Return (x, y) of the center of cell containing provided text 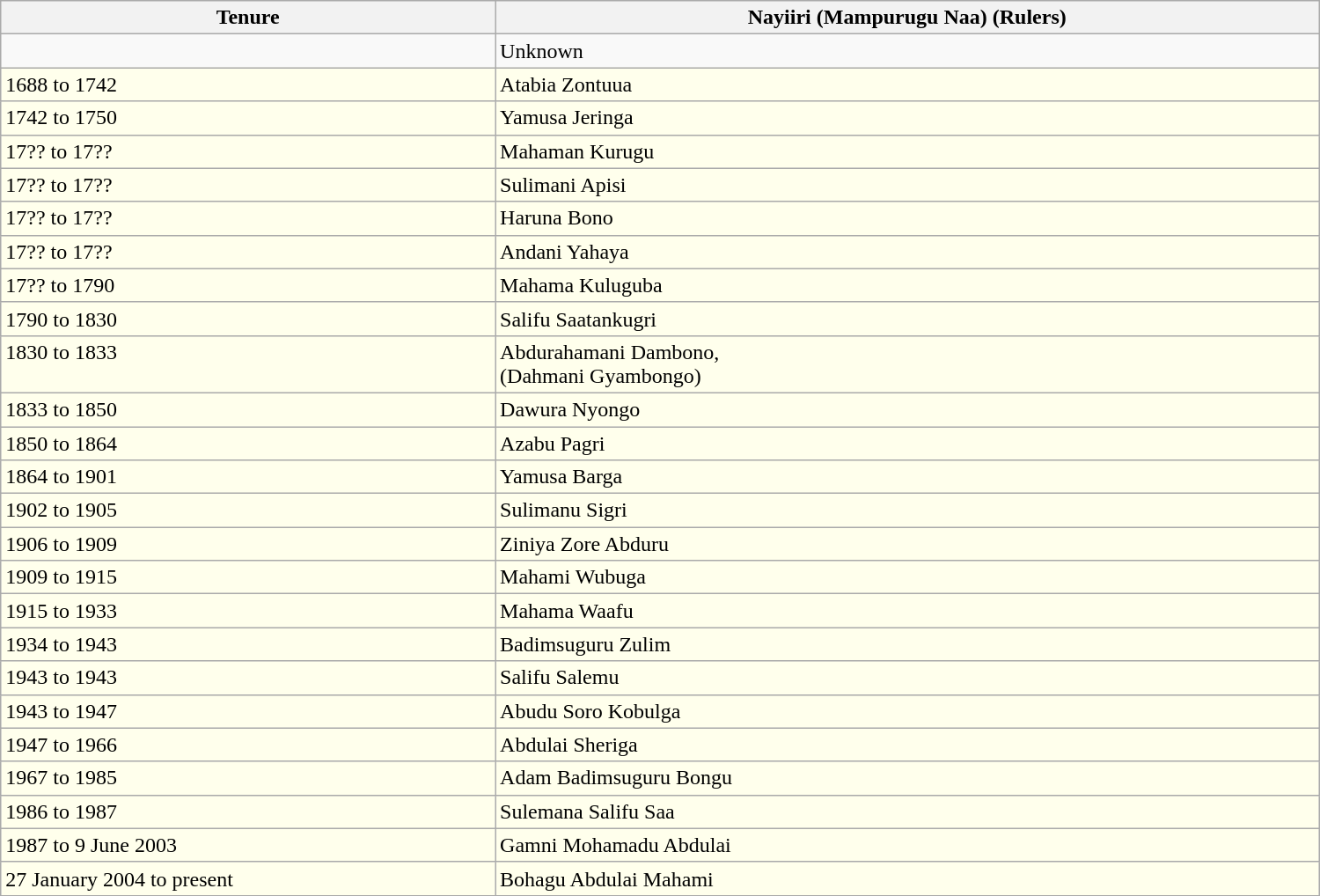
Mahaman Kurugu (907, 151)
1906 to 1909 (248, 544)
1943 to 1947 (248, 711)
1902 to 1905 (248, 510)
Badimsuguru Zulim (907, 644)
Salifu Salemu (907, 678)
Sulemana Salifu Saa (907, 812)
Mahama Kuluguba (907, 285)
Ziniya Zore Abduru (907, 544)
1947 to 1966 (248, 745)
1742 to 1750 (248, 118)
Sulimani Apisi (907, 185)
Salifu Saatankugri (907, 319)
1864 to 1901 (248, 477)
Tenure (248, 18)
Sulimanu Sigri (907, 510)
Bohagu Abdulai Mahami (907, 878)
1987 to 9 June 2003 (248, 845)
Haruna Bono (907, 218)
27 January 2004 to present (248, 878)
Andani Yahaya (907, 252)
1830 to 1833 (248, 364)
Abdulai Sheriga (907, 745)
Abdurahamani Dambono,(Dahmani Gyambongo) (907, 364)
Adam Badimsuguru Bongu (907, 778)
1790 to 1830 (248, 319)
Gamni Mohamadu Abdulai (907, 845)
Nayiiri (Mampurugu Naa) (Rulers) (907, 18)
Unknown (907, 51)
17?? to 1790 (248, 285)
1688 to 1742 (248, 84)
Mahami Wubuga (907, 577)
1915 to 1933 (248, 611)
1934 to 1943 (248, 644)
Atabia Zontuua (907, 84)
Mahama Waafu (907, 611)
Azabu Pagri (907, 443)
1943 to 1943 (248, 678)
Yamusa Barga (907, 477)
1833 to 1850 (248, 409)
1909 to 1915 (248, 577)
Abudu Soro Kobulga (907, 711)
Yamusa Jeringa (907, 118)
1850 to 1864 (248, 443)
Dawura Nyongo (907, 409)
1986 to 1987 (248, 812)
1967 to 1985 (248, 778)
